Extract the [x, y] coordinate from the center of the cell holding the provided text.  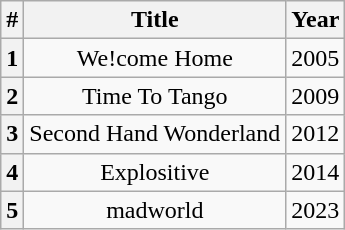
2 [12, 96]
Second Hand Wonderland [155, 134]
Year [316, 20]
1 [12, 58]
5 [12, 210]
# [12, 20]
2014 [316, 172]
We!come Home [155, 58]
2012 [316, 134]
Title [155, 20]
Explositive [155, 172]
2009 [316, 96]
3 [12, 134]
2005 [316, 58]
madworld [155, 210]
Time To Tango [155, 96]
4 [12, 172]
2023 [316, 210]
